Pinpoint the cell where the given text exists, returning its (X, Y) midpoint coordinate. 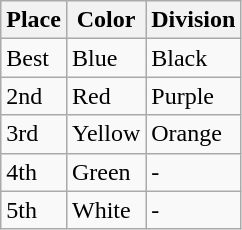
5th (34, 210)
2nd (34, 96)
Blue (106, 58)
Place (34, 20)
White (106, 210)
Purple (194, 96)
3rd (34, 134)
Color (106, 20)
Green (106, 172)
Yellow (106, 134)
Black (194, 58)
Best (34, 58)
4th (34, 172)
Orange (194, 134)
Red (106, 96)
Division (194, 20)
